Search for the cell housing the specified text and yield its [x, y] center coordinate. 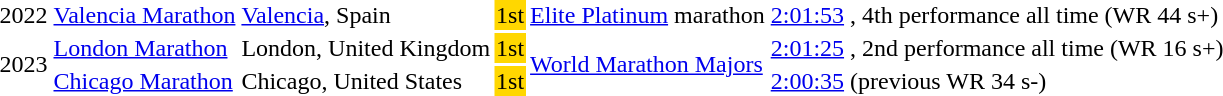
Chicago Marathon [144, 81]
World Marathon Majors [648, 64]
Chicago, United States [366, 81]
Valencia Marathon [144, 15]
2:00:35 [807, 81]
London, United Kingdom [366, 48]
2:01:25 [807, 48]
London Marathon [144, 48]
Elite Platinum marathon [648, 15]
2:01:53 [807, 15]
Valencia, Spain [366, 15]
